Identify which cell holds the provided text, then report its (X, Y) central coordinate. 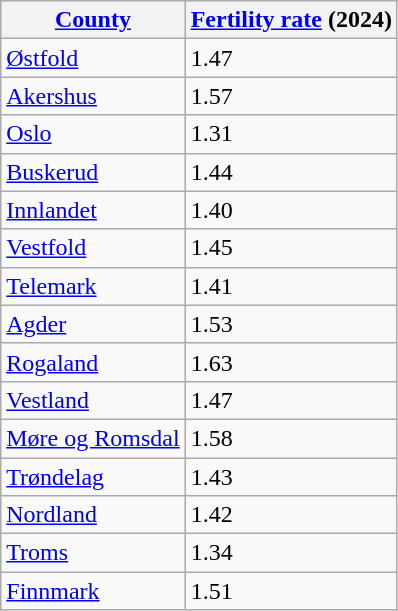
Rogaland (93, 362)
Innlandet (93, 210)
1.57 (291, 96)
1.44 (291, 172)
1.40 (291, 210)
Møre og Romsdal (93, 438)
Troms (93, 553)
Østfold (93, 58)
1.34 (291, 553)
Vestland (93, 400)
1.58 (291, 438)
1.41 (291, 286)
Fertility rate (2024) (291, 20)
Telemark (93, 286)
1.45 (291, 248)
Agder (93, 324)
1.51 (291, 591)
County (93, 20)
1.31 (291, 134)
Oslo (93, 134)
Nordland (93, 515)
1.43 (291, 477)
Akershus (93, 96)
1.63 (291, 362)
Trøndelag (93, 477)
Buskerud (93, 172)
Vestfold (93, 248)
1.42 (291, 515)
1.53 (291, 324)
Finnmark (93, 591)
